Provide the [x, y] coordinate of the cell's center where the given text is located.  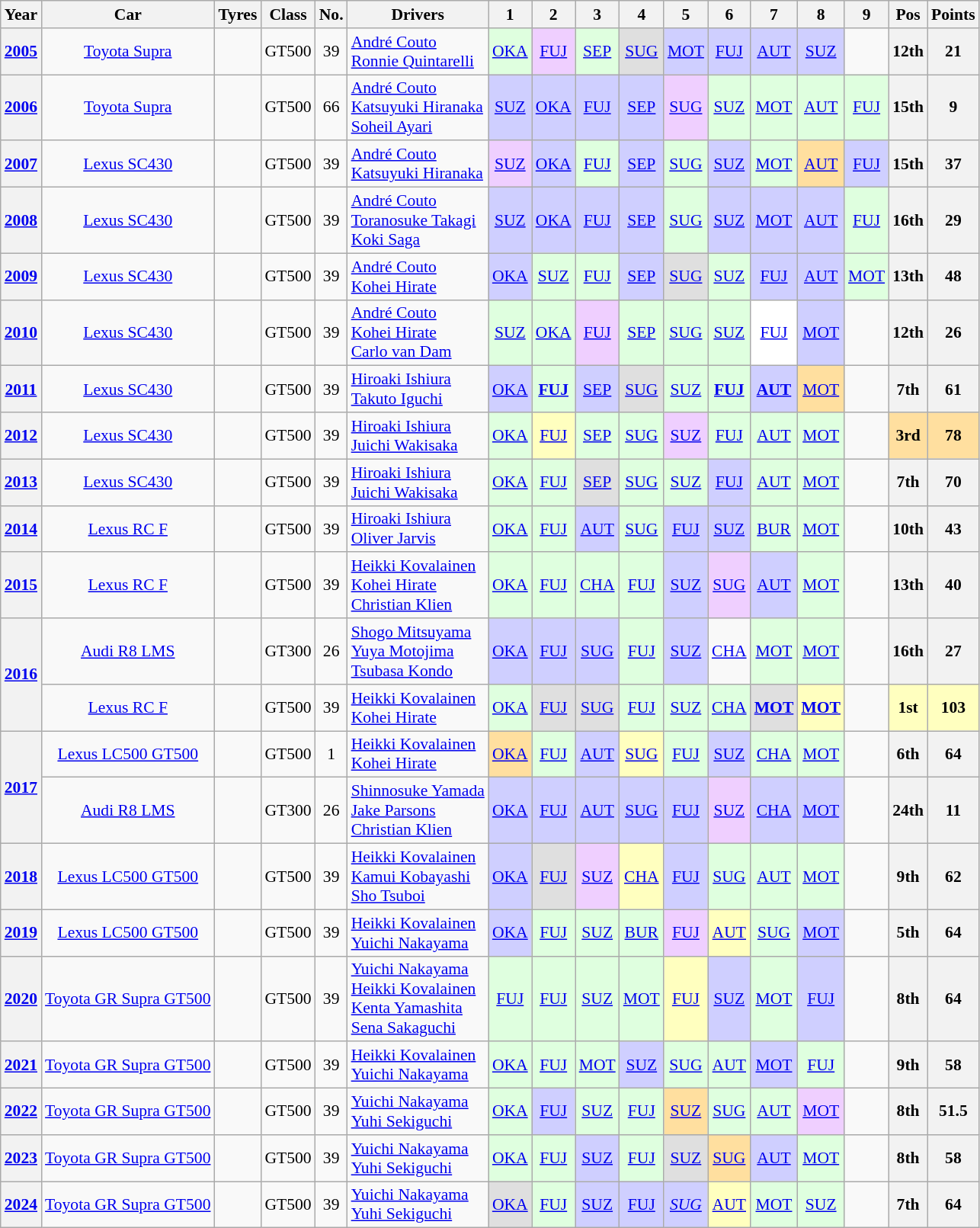
4 [642, 14]
3 [597, 14]
Yuichi Nakayama Heikki Kovalainen Kenta Yamashita Sena Sakaguchi [418, 999]
66 [331, 108]
Class [288, 14]
6 [729, 14]
Shogo Mitsuyama Yuya Motojima Tsubasa Kondo [418, 651]
51.5 [953, 1111]
André Couto Toranosuke Takagi Koki Saga [418, 221]
8 [821, 14]
2005 [21, 52]
2017 [21, 787]
24th [908, 811]
Hiroaki Ishiura Oliver Jarvis [418, 529]
6th [908, 755]
43 [953, 529]
2023 [21, 1159]
2006 [21, 108]
André Couto Katsuyuki Hiranaka [418, 165]
Hiroaki Ishiura Takuto Iguchi [418, 389]
2015 [21, 585]
70 [953, 482]
2018 [21, 877]
André Couto Kohei Hirate Carlo van Dam [418, 332]
11 [953, 811]
Heikki Kovalainen Kamui Kobayashi Sho Tsuboi [418, 877]
21 [953, 52]
2021 [21, 1066]
André Couto Ronnie Quintarelli [418, 52]
Drivers [418, 14]
1st [908, 707]
2024 [21, 1204]
61 [953, 389]
10th [908, 529]
2019 [21, 933]
2014 [21, 529]
Tyres [238, 14]
78 [953, 436]
Pos [908, 14]
48 [953, 276]
André Couto Katsuyuki Hiranaka Soheil Ayari [418, 108]
2010 [21, 332]
3rd [908, 436]
2011 [21, 389]
2020 [21, 999]
2007 [21, 165]
André Couto Kohei Hirate [418, 276]
Shinnosuke Yamada Jake Parsons Christian Klien [418, 811]
No. [331, 14]
2012 [21, 436]
5 [686, 14]
29 [953, 221]
2016 [21, 675]
27 [953, 651]
Car [128, 14]
37 [953, 165]
Year [21, 14]
103 [953, 707]
Points [953, 14]
2 [553, 14]
5th [908, 933]
62 [953, 877]
2013 [21, 482]
7 [774, 14]
2008 [21, 221]
Heikki Kovalainen Kohei Hirate Christian Klien [418, 585]
2009 [21, 276]
2022 [21, 1111]
40 [953, 585]
